Determine the [x, y] coordinate at the center of the cell enclosing the given text.  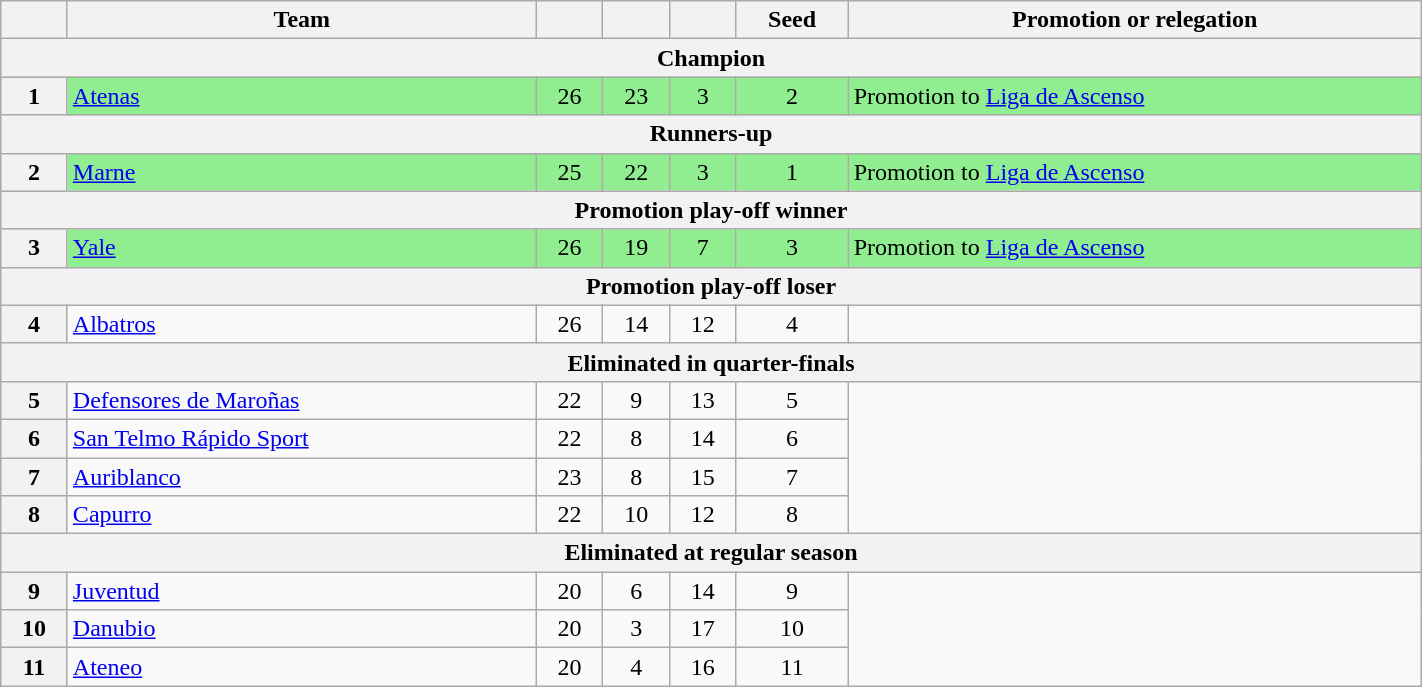
25 [570, 172]
Juventud [302, 591]
Promotion or relegation [1134, 20]
Eliminated in quarter-finals [711, 362]
Runners-up [711, 134]
Marne [302, 172]
Seed [792, 20]
15 [702, 477]
Auriblanco [302, 477]
Ateneo [302, 667]
Capurro [302, 515]
Danubio [302, 629]
Promotion play-off loser [711, 286]
13 [702, 400]
Eliminated at regular season [711, 553]
19 [636, 248]
Atenas [302, 96]
16 [702, 667]
Promotion play-off winner [711, 210]
Team [302, 20]
Defensores de Maroñas [302, 400]
Champion [711, 58]
17 [702, 629]
Albatros [302, 324]
San Telmo Rápido Sport [302, 438]
Yale [302, 248]
